Capture the cell that displays the provided text and extract its (X, Y) central coordinate. 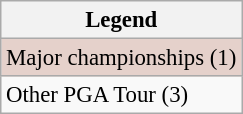
Major championships (1) (122, 58)
Legend (122, 20)
Other PGA Tour (3) (122, 95)
